Output the [X, Y] coordinate of the center of the cell containing the given text.  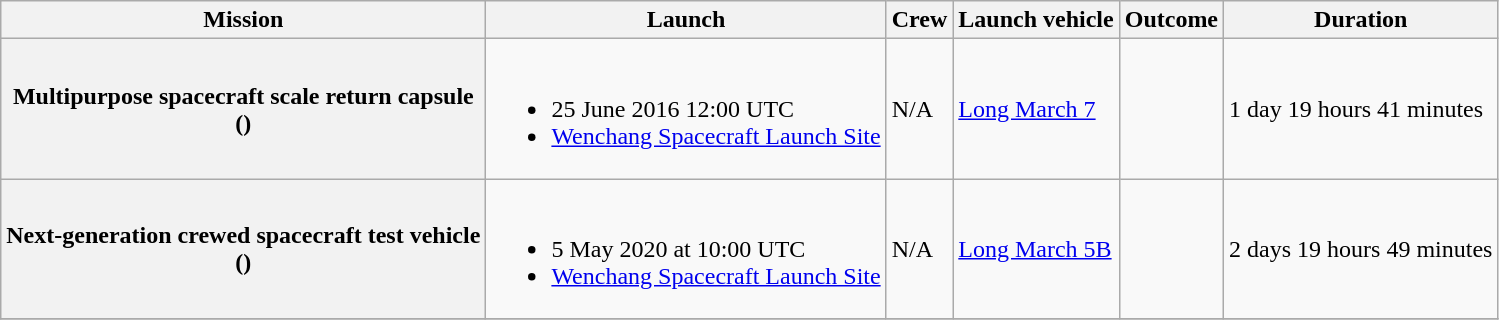
2 days 19 hours 49 minutes [1361, 249]
Mission [244, 20]
1 day 19 hours 41 minutes [1361, 109]
Crew [920, 20]
Multipurpose spacecraft scale return capsule() [244, 109]
Launch [686, 20]
Duration [1361, 20]
5 May 2020 at 10:00 UTCWenchang Spacecraft Launch Site [686, 249]
Outcome [1171, 20]
25 June 2016 12:00 UTCWenchang Spacecraft Launch Site [686, 109]
Long March 5B [1036, 249]
Next-generation crewed spacecraft test vehicle() [244, 249]
Launch vehicle [1036, 20]
Long March 7 [1036, 109]
